Pinpoint the cell where the given text exists, returning its (X, Y) midpoint coordinate. 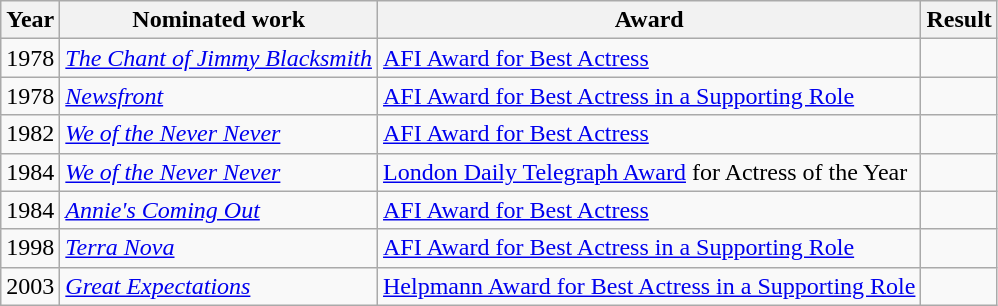
Terra Nova (219, 248)
2003 (30, 286)
Result (959, 20)
1998 (30, 248)
Helpmann Award for Best Actress in a Supporting Role (650, 286)
The Chant of Jimmy Blacksmith (219, 58)
Award (650, 20)
Newsfront (219, 96)
Great Expectations (219, 286)
Nominated work (219, 20)
London Daily Telegraph Award for Actress of the Year (650, 172)
Year (30, 20)
Annie's Coming Out (219, 210)
1982 (30, 134)
